For the text-containing cell, return its midpoint in (X, Y) coordinate format. 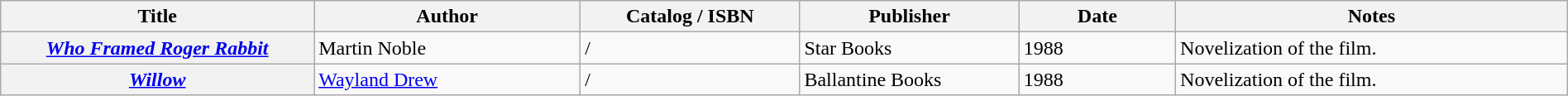
Star Books (910, 48)
Title (157, 17)
Publisher (910, 17)
Wayland Drew (447, 79)
Notes (1372, 17)
Willow (157, 79)
Date (1097, 17)
Catalog / ISBN (690, 17)
Author (447, 17)
Martin Noble (447, 48)
Ballantine Books (910, 79)
Who Framed Roger Rabbit (157, 48)
